Return [X, Y] of the center of cell containing provided text 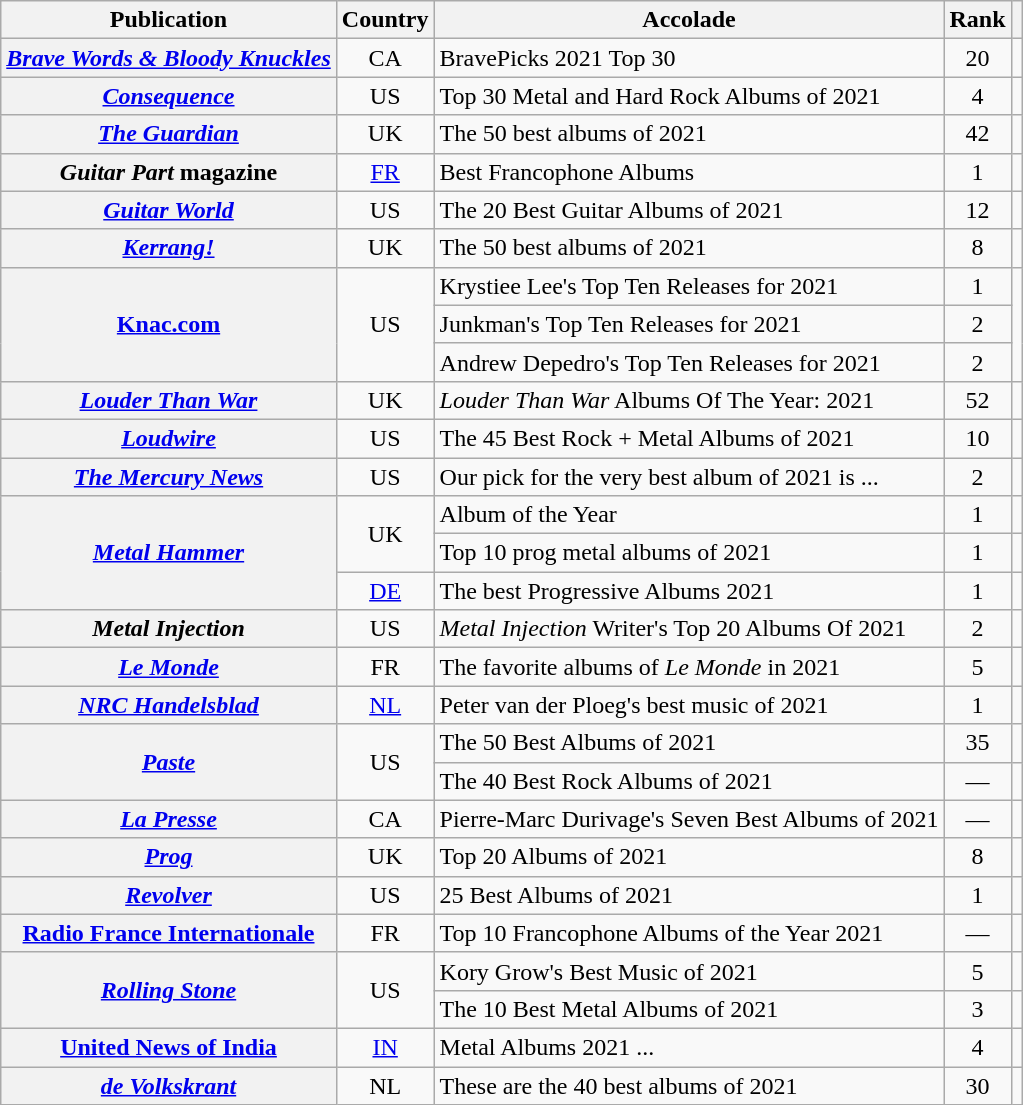
BravePicks 2021 Top 30 [689, 58]
Our pick for the very best album of 2021 is ... [689, 477]
Metal Injection Writer's Top 20 Albums Of 2021 [689, 629]
These are the 40 best albums of 2021 [689, 1085]
The 10 Best Metal Albums of 2021 [689, 1009]
Top 30 Metal and Hard Rock Albums of 2021 [689, 96]
Knac.com [169, 324]
42 [978, 134]
The best Progressive Albums 2021 [689, 591]
Metal Albums 2021 ... [689, 1047]
United News of India [169, 1047]
The 45 Best Rock + Metal Albums of 2021 [689, 438]
Krystiee Lee's Top Ten Releases for 2021 [689, 286]
NRC Handelsblad [169, 705]
IN [385, 1047]
The 20 Best Guitar Albums of 2021 [689, 210]
20 [978, 58]
The Guardian [169, 134]
Le Monde [169, 667]
10 [978, 438]
Pierre-Marc Durivage's Seven Best Albums of 2021 [689, 819]
25 Best Albums of 2021 [689, 895]
Andrew Depedro's Top Ten Releases for 2021 [689, 362]
DE [385, 591]
Publication [169, 20]
Loudwire [169, 438]
Top 20 Albums of 2021 [689, 857]
Album of the Year [689, 515]
52 [978, 400]
The Mercury News [169, 477]
Paste [169, 762]
Metal Hammer [169, 553]
3 [978, 1009]
Kerrang! [169, 248]
The 50 Best Albums of 2021 [689, 743]
La Presse [169, 819]
Top 10 prog metal albums of 2021 [689, 553]
Guitar Part magazine [169, 172]
The favorite albums of Le Monde in 2021 [689, 667]
Kory Grow's Best Music of 2021 [689, 971]
Consequence [169, 96]
Prog [169, 857]
Junkman's Top Ten Releases for 2021 [689, 324]
Guitar World [169, 210]
Best Francophone Albums [689, 172]
Louder Than War [169, 400]
Louder Than War Albums Of The Year: 2021 [689, 400]
Revolver [169, 895]
de Volkskrant [169, 1085]
Rank [978, 20]
Rolling Stone [169, 990]
12 [978, 210]
Country [385, 20]
Metal Injection [169, 629]
The 40 Best Rock Albums of 2021 [689, 781]
35 [978, 743]
Accolade [689, 20]
Radio France Internationale [169, 933]
Top 10 Francophone Albums of the Year 2021 [689, 933]
30 [978, 1085]
Brave Words & Bloody Knuckles [169, 58]
Peter van der Ploeg's best music of 2021 [689, 705]
